Locate the cell with the specified text and output its (X, Y) center coordinate. 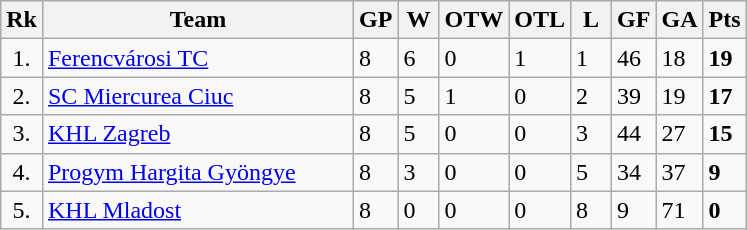
OTL (540, 20)
Progym Hargita Gyöngye (198, 172)
44 (634, 134)
6 (418, 58)
GP (376, 20)
17 (724, 96)
27 (680, 134)
4. (22, 172)
GA (680, 20)
KHL Mladost (198, 210)
OTW (474, 20)
Rk (22, 20)
37 (680, 172)
2. (22, 96)
46 (634, 58)
2 (592, 96)
KHL Zagreb (198, 134)
34 (634, 172)
39 (634, 96)
Ferencvárosi TC (198, 58)
Pts (724, 20)
3. (22, 134)
15 (724, 134)
18 (680, 58)
5. (22, 210)
SC Miercurea Ciuc (198, 96)
Team (198, 20)
71 (680, 210)
W (418, 20)
L (592, 20)
GF (634, 20)
1. (22, 58)
